Detect which cell encompasses the target text, then output its [x, y] center coordinate. 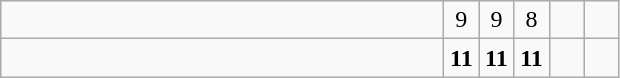
8 [532, 20]
